Find where the given text appears and provide that cell's center as (x, y) coordinate. 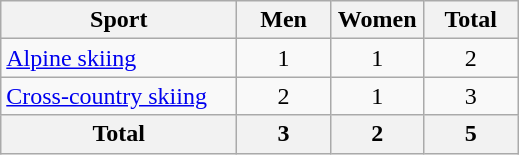
Alpine skiing (119, 58)
5 (471, 134)
Sport (119, 20)
Women (377, 20)
Cross-country skiing (119, 96)
Men (284, 20)
